Find where the given text appears and provide that cell's center as [x, y] coordinate. 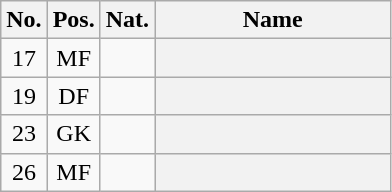
Pos. [74, 20]
23 [24, 134]
GK [74, 134]
Name [273, 20]
19 [24, 96]
No. [24, 20]
26 [24, 172]
DF [74, 96]
17 [24, 58]
Nat. [127, 20]
